Capture the cell that displays the provided text and extract its (X, Y) central coordinate. 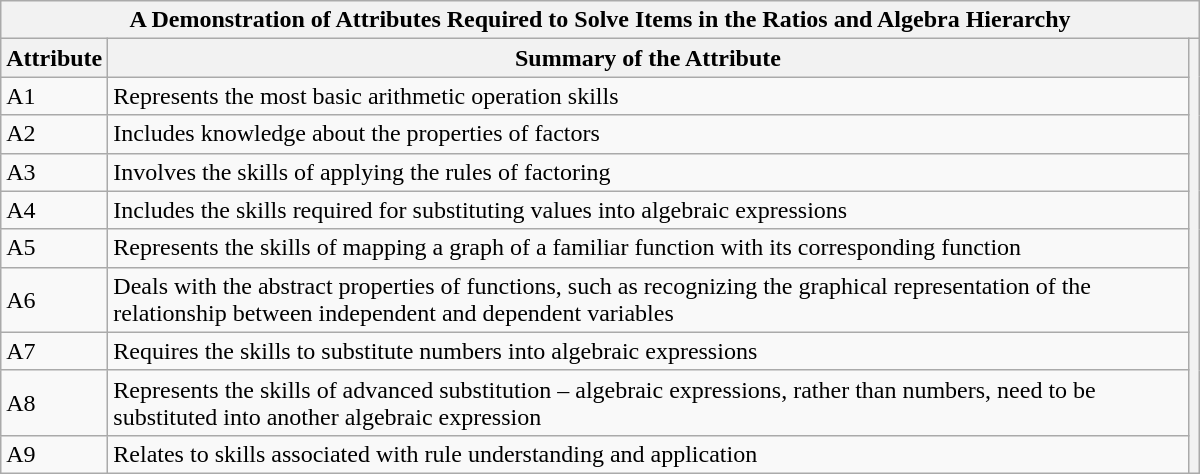
Relates to skills associated with rule understanding and application (648, 454)
Represents the most basic arithmetic operation skills (648, 96)
Summary of the Attribute (648, 58)
A3 (54, 172)
Requires the skills to substitute numbers into algebraic expressions (648, 351)
Includes the skills required for substituting values into algebraic expressions (648, 210)
A9 (54, 454)
A8 (54, 402)
Represents the skills of mapping a graph of a familiar function with its corresponding function (648, 248)
A6 (54, 300)
A4 (54, 210)
Represents the skills of advanced substitution – algebraic expressions, rather than numbers, need to be substituted into another algebraic expression (648, 402)
A7 (54, 351)
A2 (54, 134)
Involves the skills of applying the rules of factoring (648, 172)
Attribute (54, 58)
A5 (54, 248)
Includes knowledge about the properties of factors (648, 134)
A1 (54, 96)
A Demonstration of Attributes Required to Solve Items in the Ratios and Algebra Hierarchy (600, 20)
